Return [X, Y] of the center of cell containing provided text 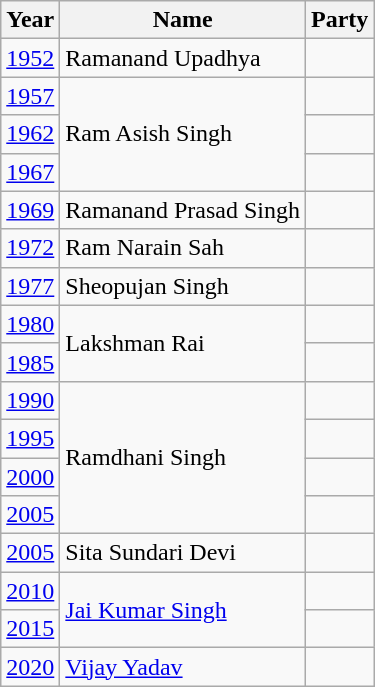
Name [183, 20]
Ramanand Prasad Singh [183, 210]
Ram Asish Singh [183, 134]
1990 [30, 400]
Lakshman Rai [183, 343]
Ramdhani Singh [183, 457]
1967 [30, 172]
Ramanand Upadhya [183, 58]
2015 [30, 629]
1995 [30, 438]
Sita Sundari Devi [183, 553]
2000 [30, 477]
1977 [30, 286]
1962 [30, 134]
1969 [30, 210]
1972 [30, 248]
Vijay Yadav [183, 667]
1952 [30, 58]
1957 [30, 96]
Party [340, 20]
Sheopujan Singh [183, 286]
2020 [30, 667]
1985 [30, 362]
Year [30, 20]
2010 [30, 591]
1980 [30, 324]
Ram Narain Sah [183, 248]
Jai Kumar Singh [183, 610]
